Search for the cell housing the specified text and yield its (X, Y) center coordinate. 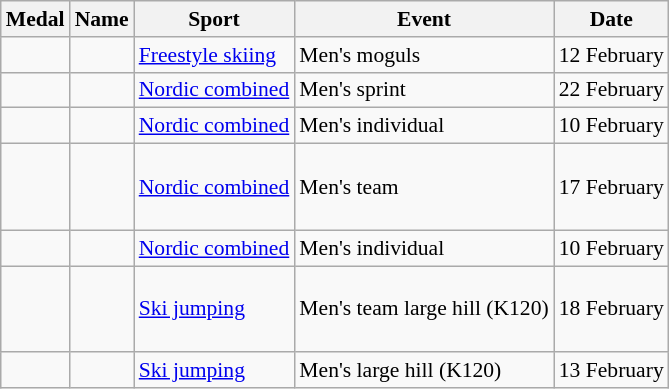
Men's large hill (K120) (424, 371)
Name (102, 19)
22 February (612, 90)
Medal (36, 19)
Men's moguls (424, 55)
Date (612, 19)
Event (424, 19)
Men's team (424, 188)
Sport (214, 19)
12 February (612, 55)
17 February (612, 188)
18 February (612, 310)
Freestyle skiing (214, 55)
13 February (612, 371)
Men's team large hill (K120) (424, 310)
Men's sprint (424, 90)
